Pinpoint the cell where the given text exists, returning its [X, Y] midpoint coordinate. 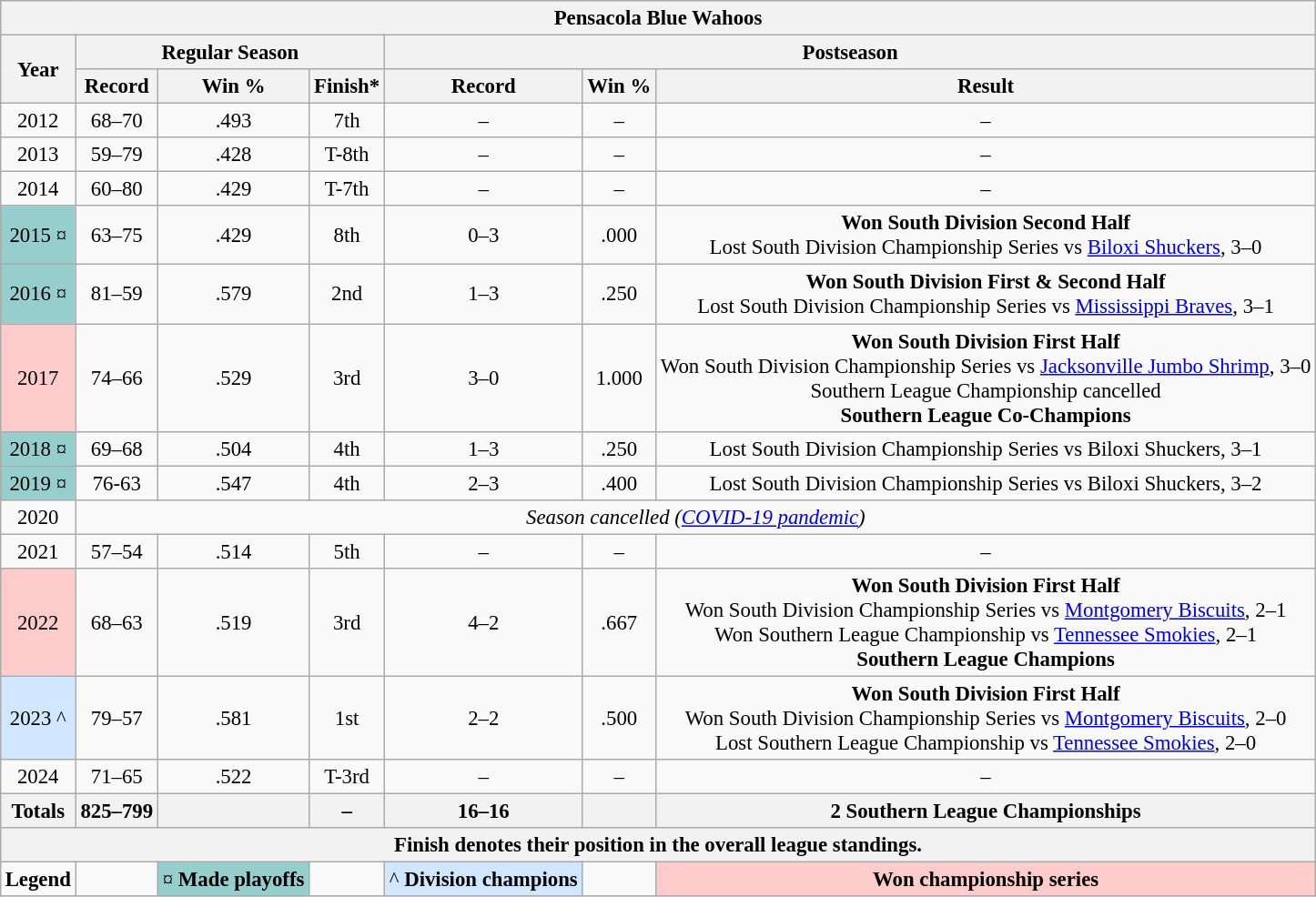
2015 ¤ [38, 235]
.428 [233, 155]
2024 [38, 777]
825–799 [116, 811]
69–68 [116, 448]
2012 [38, 121]
2nd [348, 295]
.581 [233, 718]
68–63 [116, 622]
2021 [38, 551]
71–65 [116, 777]
Totals [38, 811]
7th [348, 121]
Pensacola Blue Wahoos [657, 18]
.519 [233, 622]
2–3 [483, 483]
2014 [38, 189]
Lost South Division Championship Series vs Biloxi Shuckers, 3–1 [985, 448]
.493 [233, 121]
2018 ¤ [38, 448]
T-7th [348, 189]
Won South Division Second HalfLost South Division Championship Series vs Biloxi Shuckers, 3–0 [985, 235]
59–79 [116, 155]
¤ Made playoffs [233, 880]
.500 [619, 718]
2019 ¤ [38, 483]
63–75 [116, 235]
T-8th [348, 155]
Won championship series [985, 880]
57–54 [116, 551]
Finish* [348, 86]
.529 [233, 378]
.000 [619, 235]
2013 [38, 155]
Year [38, 69]
68–70 [116, 121]
T-3rd [348, 777]
2020 [38, 517]
0–3 [483, 235]
.547 [233, 483]
1st [348, 718]
1.000 [619, 378]
Legend [38, 880]
Regular Season [229, 53]
3–0 [483, 378]
^ Division champions [483, 880]
74–66 [116, 378]
2022 [38, 622]
.504 [233, 448]
5th [348, 551]
.522 [233, 777]
2017 [38, 378]
Season cancelled (COVID-19 pandemic) [695, 517]
2 Southern League Championships [985, 811]
.667 [619, 622]
60–80 [116, 189]
16–16 [483, 811]
.579 [233, 295]
Finish denotes their position in the overall league standings. [657, 845]
2–2 [483, 718]
.400 [619, 483]
8th [348, 235]
76-63 [116, 483]
.514 [233, 551]
4–2 [483, 622]
Postseason [850, 53]
2023 ^ [38, 718]
Lost South Division Championship Series vs Biloxi Shuckers, 3–2 [985, 483]
2016 ¤ [38, 295]
81–59 [116, 295]
Result [985, 86]
Won South Division First & Second HalfLost South Division Championship Series vs Mississippi Braves, 3–1 [985, 295]
79–57 [116, 718]
